Detect which cell encompasses the target text, then output its [X, Y] center coordinate. 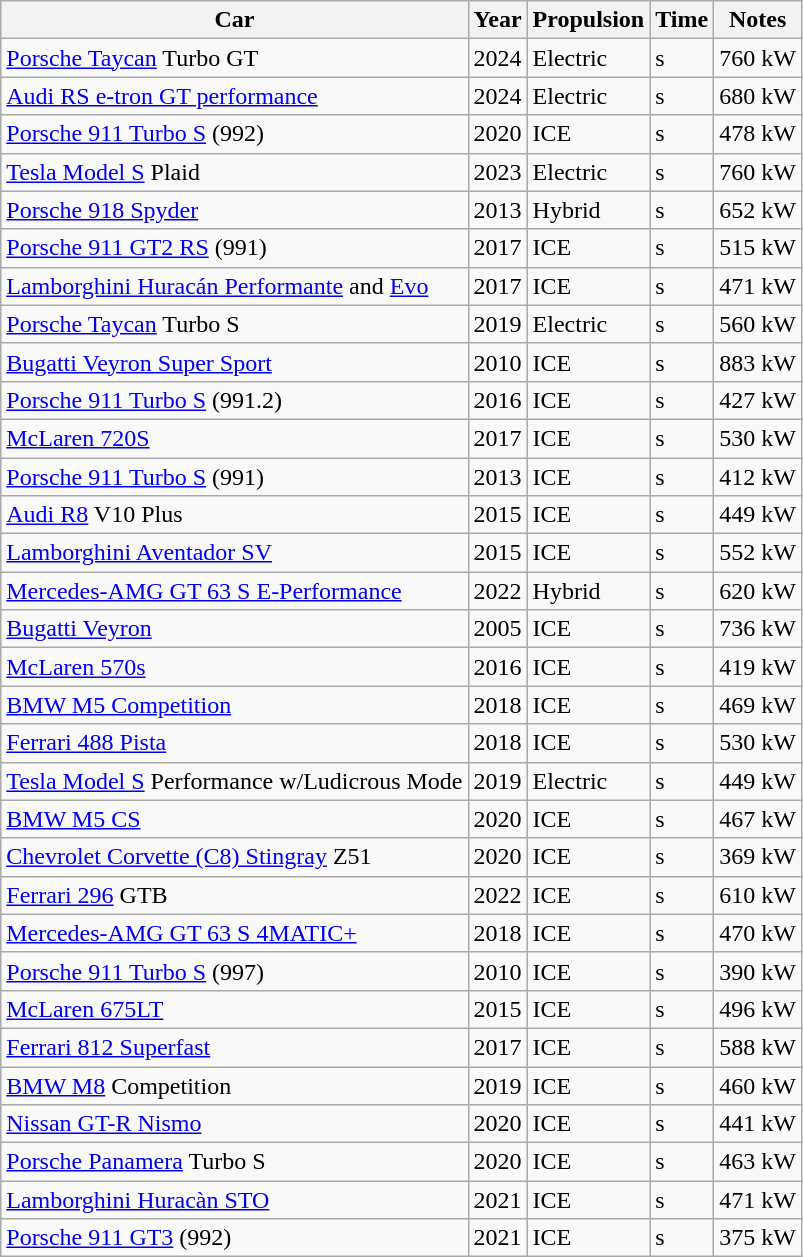
Year [498, 20]
Porsche 911 Turbo S (992) [234, 134]
588 kW [758, 1047]
BMW M5 CS [234, 819]
478 kW [758, 134]
515 kW [758, 248]
Time [682, 20]
412 kW [758, 477]
369 kW [758, 857]
McLaren 570s [234, 667]
427 kW [758, 400]
610 kW [758, 895]
496 kW [758, 1009]
2005 [498, 629]
736 kW [758, 629]
463 kW [758, 1162]
2023 [498, 172]
Porsche 911 Turbo S (991) [234, 477]
Porsche 918 Spyder [234, 210]
Propulsion [588, 20]
460 kW [758, 1085]
Mercedes-AMG GT 63 S E-Performance [234, 591]
Ferrari 488 Pista [234, 743]
419 kW [758, 667]
560 kW [758, 324]
Audi R8 V10 Plus [234, 515]
Porsche 911 Turbo S (997) [234, 971]
Lamborghini Huracán Performante and Evo [234, 286]
469 kW [758, 705]
McLaren 675LT [234, 1009]
Porsche Taycan Turbo S [234, 324]
Porsche Panamera Turbo S [234, 1162]
620 kW [758, 591]
375 kW [758, 1238]
Porsche 911 GT2 RS (991) [234, 248]
Porsche 911 Turbo S (991.2) [234, 400]
Porsche Taycan Turbo GT [234, 58]
552 kW [758, 553]
Porsche 911 GT3 (992) [234, 1238]
680 kW [758, 96]
Ferrari 296 GTB [234, 895]
Tesla Model S Performance w/Ludicrous Mode [234, 781]
Bugatti Veyron [234, 629]
Nissan GT-R Nismo [234, 1124]
Lamborghini Aventador SV [234, 553]
Bugatti Veyron Super Sport [234, 362]
Audi RS e-tron GT performance [234, 96]
441 kW [758, 1124]
Ferrari 812 Superfast [234, 1047]
Notes [758, 20]
Chevrolet Corvette (C8) Stingray Z51 [234, 857]
470 kW [758, 933]
652 kW [758, 210]
Mercedes-AMG GT 63 S 4MATIC+ [234, 933]
BMW M5 Competition [234, 705]
McLaren 720S [234, 438]
Car [234, 20]
Tesla Model S Plaid [234, 172]
Lamborghini Huracàn STO [234, 1200]
390 kW [758, 971]
467 kW [758, 819]
BMW M8 Competition [234, 1085]
883 kW [758, 362]
